Capture the cell that displays the provided text and extract its (x, y) central coordinate. 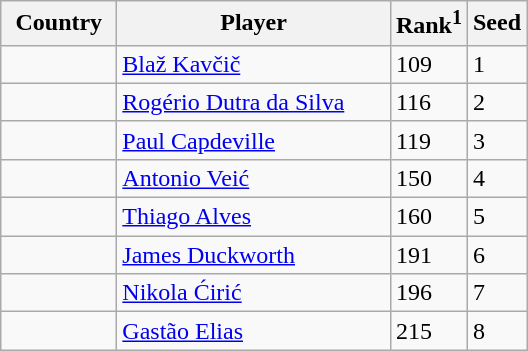
Rank1 (428, 24)
150 (428, 178)
Rogério Dutra da Silva (254, 102)
160 (428, 217)
109 (428, 64)
191 (428, 255)
1 (496, 64)
Blaž Kavčič (254, 64)
3 (496, 140)
5 (496, 217)
215 (428, 331)
Thiago Alves (254, 217)
Country (59, 24)
Player (254, 24)
Antonio Veić (254, 178)
4 (496, 178)
2 (496, 102)
119 (428, 140)
196 (428, 293)
Paul Capdeville (254, 140)
8 (496, 331)
Seed (496, 24)
Nikola Ćirić (254, 293)
116 (428, 102)
7 (496, 293)
James Duckworth (254, 255)
Gastão Elias (254, 331)
6 (496, 255)
